Pinpoint the cell where the given text exists, returning its [x, y] midpoint coordinate. 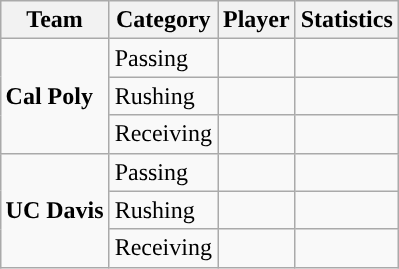
Category [163, 20]
Player [257, 20]
UC Davis [54, 210]
Cal Poly [54, 96]
Statistics [346, 20]
Team [54, 20]
